Return the (x, y) coordinate for the center point of the cell that contains the specified text.  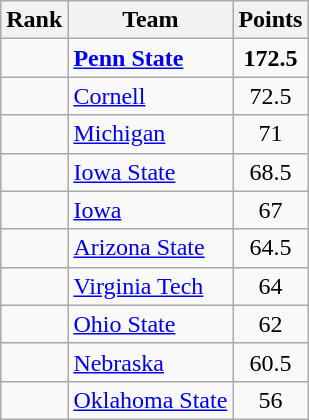
Cornell (150, 96)
64.5 (270, 248)
Nebraska (150, 362)
62 (270, 324)
Ohio State (150, 324)
Rank (34, 20)
Team (150, 20)
56 (270, 400)
64 (270, 286)
Penn State (150, 58)
71 (270, 134)
Iowa (150, 210)
Iowa State (150, 172)
Virginia Tech (150, 286)
72.5 (270, 96)
172.5 (270, 58)
67 (270, 210)
60.5 (270, 362)
68.5 (270, 172)
Points (270, 20)
Michigan (150, 134)
Oklahoma State (150, 400)
Arizona State (150, 248)
